From the cell containing the given text, extract its center point as [X, Y] coordinate. 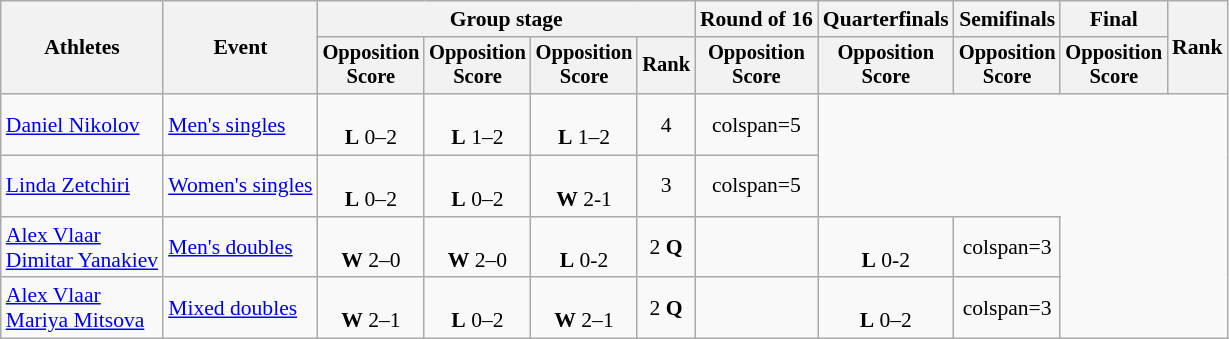
Daniel Nikolov [82, 124]
Men's doubles [240, 248]
Alex VlaarDimitar Yanakiev [82, 248]
Quarterfinals [886, 19]
Semifinals [1008, 19]
Final [1114, 19]
Round of 16 [756, 19]
Women's singles [240, 186]
Linda Zetchiri [82, 186]
W 2-1 [584, 186]
Athletes [82, 48]
Alex VlaarMariya Mitsova [82, 308]
Mixed doubles [240, 308]
Event [240, 48]
4 [666, 124]
3 [666, 186]
Group stage [506, 19]
Men's singles [240, 124]
